Return the [x, y] coordinate for the center point of the cell that contains the specified text.  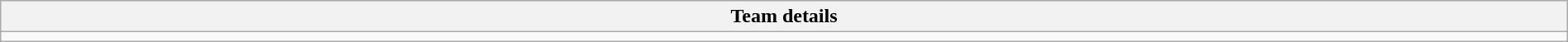
Team details [784, 16]
